Provide the (X, Y) coordinate of the cell's center where the given text is located.  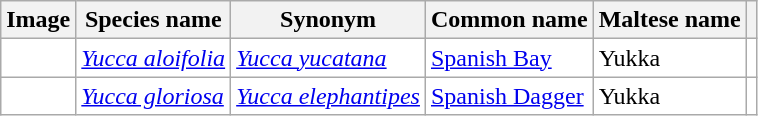
Spanish Bay (509, 58)
Yucca yucatana (328, 58)
Species name (154, 20)
Synonym (328, 20)
Maltese name (670, 20)
Spanish Dagger (509, 96)
Yucca aloifolia (154, 58)
Yucca elephantipes (328, 96)
Image (38, 20)
Common name (509, 20)
Yucca gloriosa (154, 96)
